Locate the cell with the specified text and output its (x, y) center coordinate. 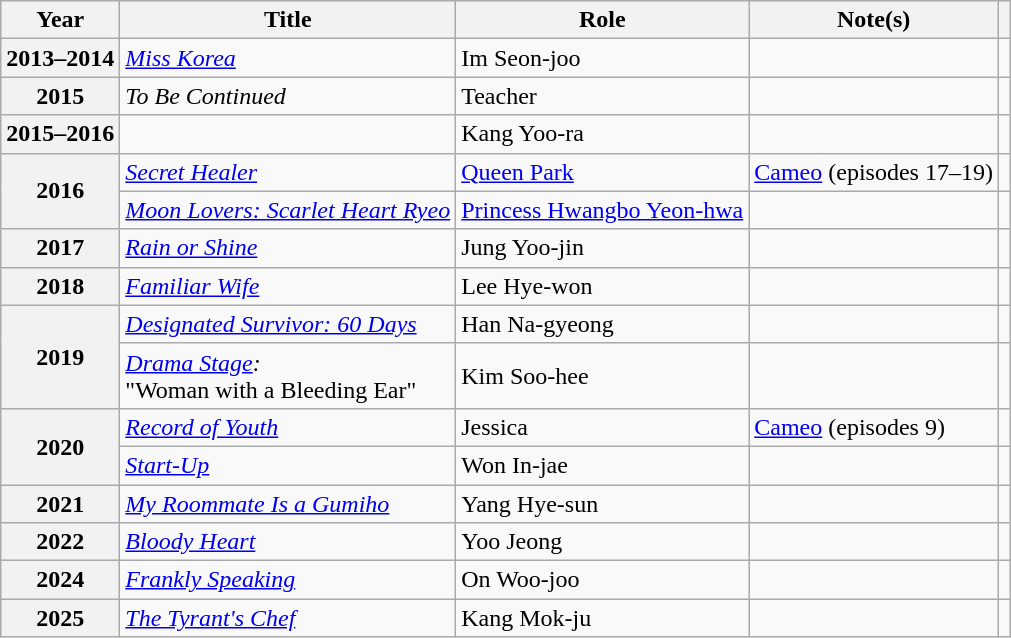
Princess Hwangbo Yeon-hwa (602, 210)
2025 (60, 618)
Cameo (episodes 17–19) (874, 172)
Drama Stage:"Woman with a Bleeding Ear" (288, 376)
2020 (60, 446)
2021 (60, 503)
2017 (60, 248)
Title (288, 20)
Teacher (602, 96)
Record of Youth (288, 427)
The Tyrant's Chef (288, 618)
2013–2014 (60, 58)
Kim Soo-hee (602, 376)
Han Na-gyeong (602, 324)
Lee Hye-won (602, 286)
Bloody Heart (288, 542)
To Be Continued (288, 96)
Secret Healer (288, 172)
Jessica (602, 427)
Won In-jae (602, 465)
My Roommate Is a Gumiho (288, 503)
2015–2016 (60, 134)
Jung Yoo-jin (602, 248)
2019 (60, 356)
Designated Survivor: 60 Days (288, 324)
2024 (60, 580)
2018 (60, 286)
Year (60, 20)
Familiar Wife (288, 286)
Miss Korea (288, 58)
Kang Mok-ju (602, 618)
Role (602, 20)
Yang Hye-sun (602, 503)
Yoo Jeong (602, 542)
2022 (60, 542)
Rain or Shine (288, 248)
2015 (60, 96)
Moon Lovers: Scarlet Heart Ryeo (288, 210)
Queen Park (602, 172)
Note(s) (874, 20)
Frankly Speaking (288, 580)
Cameo (episodes 9) (874, 427)
2016 (60, 191)
Kang Yoo-ra (602, 134)
On Woo-joo (602, 580)
Im Seon-joo (602, 58)
Start-Up (288, 465)
